Capture the cell that displays the provided text and extract its [x, y] central coordinate. 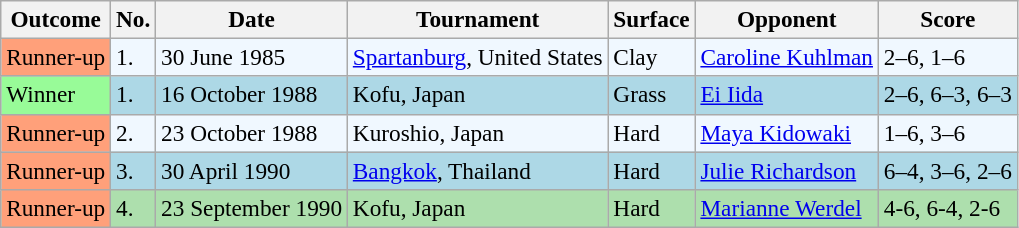
6–4, 3–6, 2–6 [948, 170]
2–6, 1–6 [948, 57]
Grass [652, 95]
Caroline Kuhlman [786, 57]
16 October 1988 [252, 95]
Julie Richardson [786, 170]
Date [252, 19]
4. [134, 208]
Winner [56, 95]
No. [134, 19]
1–6, 3–6 [948, 133]
Kuroshio, Japan [478, 133]
23 September 1990 [252, 208]
30 April 1990 [252, 170]
3. [134, 170]
Marianne Werdel [786, 208]
Outcome [56, 19]
Opponent [786, 19]
Tournament [478, 19]
Clay [652, 57]
Maya Kidowaki [786, 133]
2–6, 6–3, 6–3 [948, 95]
2. [134, 133]
30 June 1985 [252, 57]
23 October 1988 [252, 133]
Ei Iida [786, 95]
4-6, 6-4, 2-6 [948, 208]
Spartanburg, United States [478, 57]
Score [948, 19]
Surface [652, 19]
Bangkok, Thailand [478, 170]
